Scan for the cell matching the given text and deliver its [X, Y] coordinate at center. 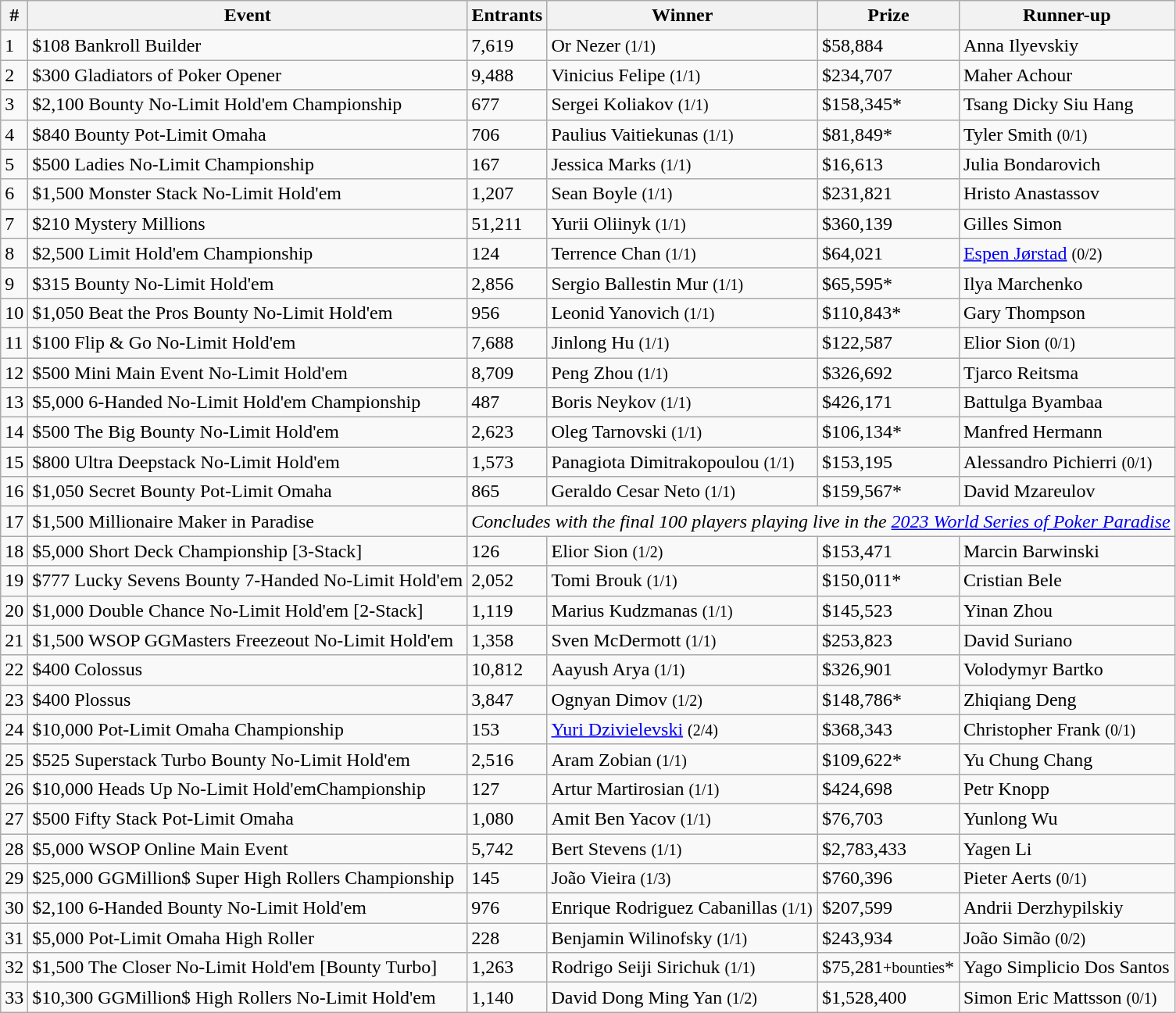
706 [507, 134]
$10,000 Heads Up No-Limit Hold'emChampionship [248, 789]
228 [507, 938]
Marcin Barwinski [1067, 551]
Anna Ilyevskiy [1067, 45]
20 [14, 610]
Elior Sion (0/1) [1067, 342]
Paulius Vaitiekunas (1/1) [683, 134]
29 [14, 879]
$326,692 [889, 373]
Or Nezer (1/1) [683, 45]
17 [14, 521]
$840 Bounty Pot-Limit Omaha [248, 134]
Leonid Yanovich (1/1) [683, 313]
Panagiota Dimitrakopoulou (1/1) [683, 462]
$122,587 [889, 342]
$110,843* [889, 313]
Yunlong Wu [1067, 818]
$300 Gladiators of Poker Opener [248, 75]
$81,849* [889, 134]
10,812 [507, 670]
$231,821 [889, 194]
Gilles Simon [1067, 224]
1,263 [507, 968]
Artur Martirosian (1/1) [683, 789]
$109,622* [889, 759]
Benjamin Wilinofsky (1/1) [683, 938]
David Dong Ming Yan (1/2) [683, 997]
126 [507, 551]
8 [14, 253]
Oleg Tarnovski (1/1) [683, 432]
Yu Chung Chang [1067, 759]
865 [507, 492]
Sven McDermott (1/1) [683, 640]
32 [14, 968]
Yago Simplicio Dos Santos [1067, 968]
Yurii Oliinyk (1/1) [683, 224]
24 [14, 729]
Aayush Arya (1/1) [683, 670]
153 [507, 729]
7,619 [507, 45]
Alessandro Pichierri (0/1) [1067, 462]
Tsang Dicky Siu Hang [1067, 105]
$500 The Big Bounty No-Limit Hold'em [248, 432]
3,847 [507, 700]
30 [14, 908]
1,207 [507, 194]
25 [14, 759]
11 [14, 342]
Cristian Bele [1067, 581]
2 [14, 75]
Terrence Chan (1/1) [683, 253]
Julia Bondarovich [1067, 164]
João Simão (0/2) [1067, 938]
5,742 [507, 848]
Runner-up [1067, 16]
$210 Mystery Millions [248, 224]
16 [14, 492]
Aram Zobian (1/1) [683, 759]
976 [507, 908]
$368,343 [889, 729]
Manfred Hermann [1067, 432]
$5,000 Short Deck Championship [3-Stack] [248, 551]
3 [14, 105]
$10,000 Pot-Limit Omaha Championship [248, 729]
Battulga Byambaa [1067, 403]
9 [14, 283]
$159,567* [889, 492]
Tyler Smith (0/1) [1067, 134]
$148,786* [889, 700]
$76,703 [889, 818]
21 [14, 640]
$400 Colossus [248, 670]
31 [14, 938]
$525 Superstack Turbo Bounty No-Limit Hold'em [248, 759]
$100 Flip & Go No-Limit Hold'em [248, 342]
$2,100 6-Handed Bounty No-Limit Hold'em [248, 908]
$360,139 [889, 224]
$25,000 GGMillion$ Super High Rollers Championship [248, 879]
$1,500 Millionaire Maker in Paradise [248, 521]
Enrique Rodriguez Cabanillas (1/1) [683, 908]
$424,698 [889, 789]
2,516 [507, 759]
$145,523 [889, 610]
Marius Kudzmanas (1/1) [683, 610]
5 [14, 164]
1,573 [507, 462]
$500 Fifty Stack Pot-Limit Omaha [248, 818]
677 [507, 105]
$2,783,433 [889, 848]
10 [14, 313]
7 [14, 224]
Tjarco Reitsma [1067, 373]
Prize [889, 16]
Maher Achour [1067, 75]
Gary Thompson [1067, 313]
Sergio Ballestin Mur (1/1) [683, 283]
David Suriano [1067, 640]
Pieter Aerts (0/1) [1067, 879]
13 [14, 403]
$1,500 Monster Stack No-Limit Hold'em [248, 194]
$58,884 [889, 45]
Event [248, 16]
Concludes with the final 100 players playing live in the 2023 World Series of Poker Paradise [820, 521]
6 [14, 194]
$500 Ladies No-Limit Championship [248, 164]
26 [14, 789]
33 [14, 997]
$760,396 [889, 879]
28 [14, 848]
$426,171 [889, 403]
27 [14, 818]
$2,100 Bounty No-Limit Hold'em Championship [248, 105]
2,052 [507, 581]
Boris Neykov (1/1) [683, 403]
Christopher Frank (0/1) [1067, 729]
23 [14, 700]
127 [507, 789]
Ognyan Dimov (1/2) [683, 700]
$1,528,400 [889, 997]
1,080 [507, 818]
1 [14, 45]
4 [14, 134]
João Vieira (1/3) [683, 879]
1,140 [507, 997]
7,688 [507, 342]
2,856 [507, 283]
9,488 [507, 75]
Peng Zhou (1/1) [683, 373]
Zhiqiang Deng [1067, 700]
18 [14, 551]
Geraldo Cesar Neto (1/1) [683, 492]
Hristo Anastassov [1067, 194]
$5,000 WSOP Online Main Event [248, 848]
19 [14, 581]
$243,934 [889, 938]
$64,021 [889, 253]
$158,345* [889, 105]
Simon Eric Mattsson (0/1) [1067, 997]
$1,500 The Closer No-Limit Hold'em [Bounty Turbo] [248, 968]
Petr Knopp [1067, 789]
$315 Bounty No-Limit Hold'em [248, 283]
$5,000 Pot-Limit Omaha High Roller [248, 938]
$234,707 [889, 75]
8,709 [507, 373]
487 [507, 403]
Yuri Dzivielevski (2/4) [683, 729]
Espen Jørstad (0/2) [1067, 253]
22 [14, 670]
Jinlong Hu (1/1) [683, 342]
167 [507, 164]
Sean Boyle (1/1) [683, 194]
$10,300 GGMillion$ High Rollers No-Limit Hold'em [248, 997]
$500 Mini Main Event No-Limit Hold'em [248, 373]
15 [14, 462]
$75,281+bounties* [889, 968]
Vinicius Felipe (1/1) [683, 75]
$326,901 [889, 670]
Ilya Marchenko [1067, 283]
$1,000 Double Chance No-Limit Hold'em [2-Stack] [248, 610]
$800 Ultra Deepstack No-Limit Hold'em [248, 462]
$1,050 Secret Bounty Pot-Limit Omaha [248, 492]
$1,500 WSOP GGMasters Freezeout No-Limit Hold'em [248, 640]
$106,134* [889, 432]
12 [14, 373]
145 [507, 879]
Elior Sion (1/2) [683, 551]
2,623 [507, 432]
$777 Lucky Sevens Bounty 7-Handed No-Limit Hold'em [248, 581]
Jessica Marks (1/1) [683, 164]
$153,195 [889, 462]
1,119 [507, 610]
Yinan Zhou [1067, 610]
$16,613 [889, 164]
Entrants [507, 16]
Winner [683, 16]
Volodymyr Bartko [1067, 670]
$153,471 [889, 551]
$1,050 Beat the Pros Bounty No-Limit Hold'em [248, 313]
Sergei Koliakov (1/1) [683, 105]
David Mzareulov [1067, 492]
Rodrigo Seiji Sirichuk (1/1) [683, 968]
$253,823 [889, 640]
956 [507, 313]
51,211 [507, 224]
$400 Plossus [248, 700]
Andrii Derzhypilskiy [1067, 908]
$5,000 6-Handed No-Limit Hold'em Championship [248, 403]
$207,599 [889, 908]
Bert Stevens (1/1) [683, 848]
$150,011* [889, 581]
$2,500 Limit Hold'em Championship [248, 253]
Yagen Li [1067, 848]
14 [14, 432]
$108 Bankroll Builder [248, 45]
# [14, 16]
Tomi Brouk (1/1) [683, 581]
124 [507, 253]
Amit Ben Yacov (1/1) [683, 818]
$65,595* [889, 283]
1,358 [507, 640]
